Determine the [X, Y] coordinate at the center of the cell enclosing the given text.  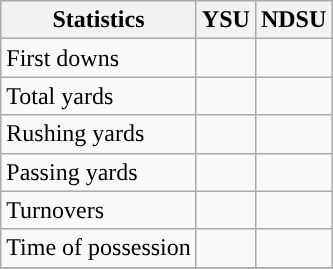
First downs [99, 58]
Passing yards [99, 172]
Rushing yards [99, 134]
Total yards [99, 96]
Time of possession [99, 248]
Turnovers [99, 210]
NDSU [293, 20]
Statistics [99, 20]
YSU [226, 20]
